Return the (X, Y) coordinate for the center point of the cell that contains the specified text.  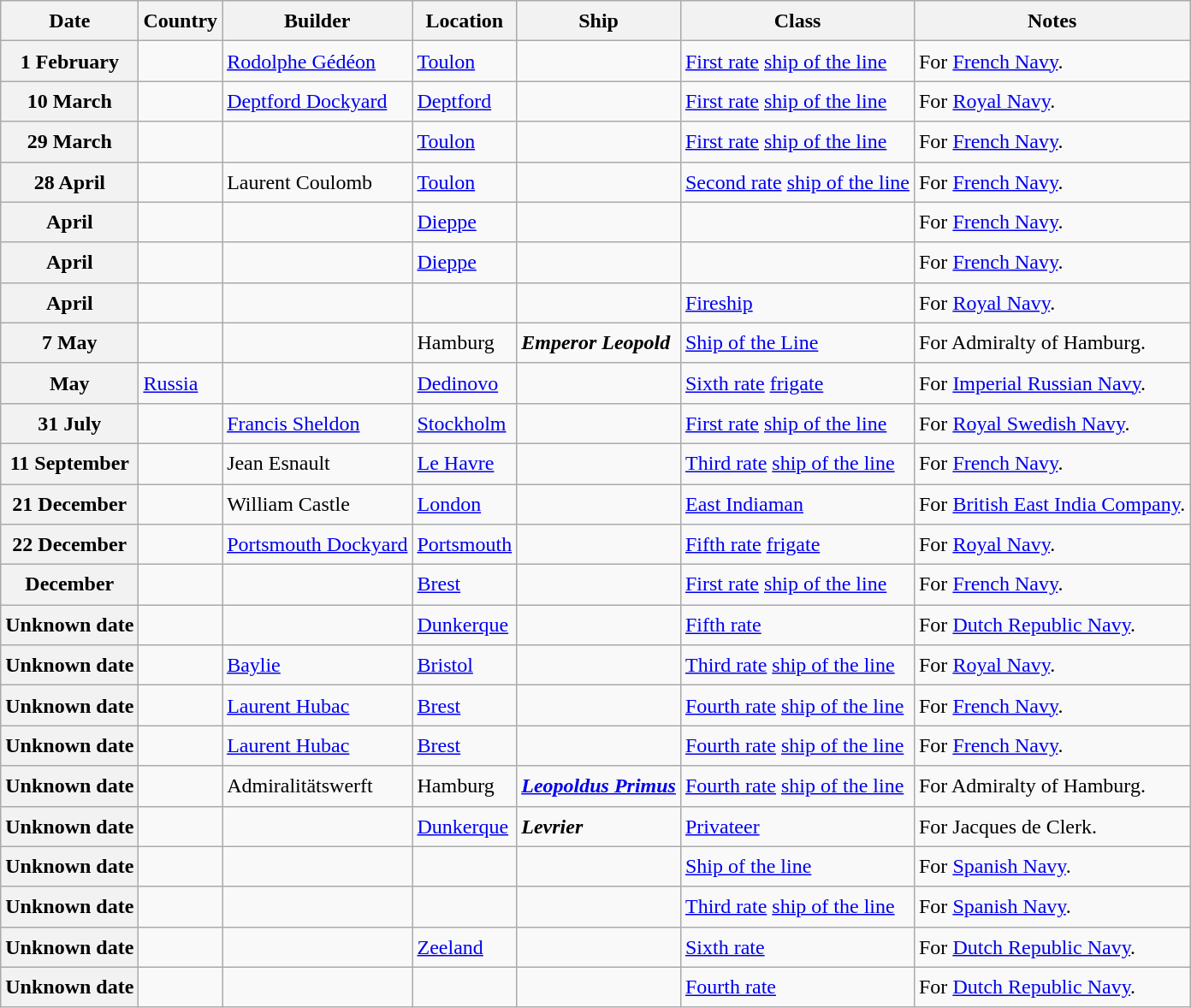
For Royal Swedish Navy. (1052, 423)
Deptford (465, 101)
Fifth rate (797, 625)
7 May (70, 342)
Fourth rate (797, 987)
December (70, 585)
Ship of the Line (797, 342)
Portsmouth (465, 544)
Second rate ship of the line (797, 181)
Zeeland (465, 946)
Dedinovo (465, 383)
21 December (70, 505)
Privateer (797, 827)
For Jacques de Clerk. (1052, 827)
London (465, 505)
For Imperial Russian Navy. (1052, 383)
For British East India Company. (1052, 505)
22 December (70, 544)
10 March (70, 101)
Jean Esnault (317, 464)
Admiralitätswerft (317, 786)
Location (465, 21)
29 March (70, 142)
11 September (70, 464)
Deptford Dockyard (317, 101)
Country (181, 21)
Le Havre (465, 464)
Date (70, 21)
Portsmouth Dockyard (317, 544)
Fifth rate frigate (797, 544)
Notes (1052, 21)
1 February (70, 62)
28 April (70, 181)
Levrier (599, 827)
Leopoldus Primus (599, 786)
Sixth rate (797, 946)
Stockholm (465, 423)
Fireship (797, 303)
Ship (599, 21)
Laurent Coulomb (317, 181)
31 July (70, 423)
Ship of the line (797, 866)
East Indiaman (797, 505)
May (70, 383)
Class (797, 21)
Francis Sheldon (317, 423)
Sixth rate frigate (797, 383)
Bristol (465, 666)
Emperor Leopold (599, 342)
Rodolphe Gédéon (317, 62)
William Castle (317, 505)
Baylie (317, 666)
Russia (181, 383)
Builder (317, 21)
